From the cell containing the given text, extract its center point as (x, y) coordinate. 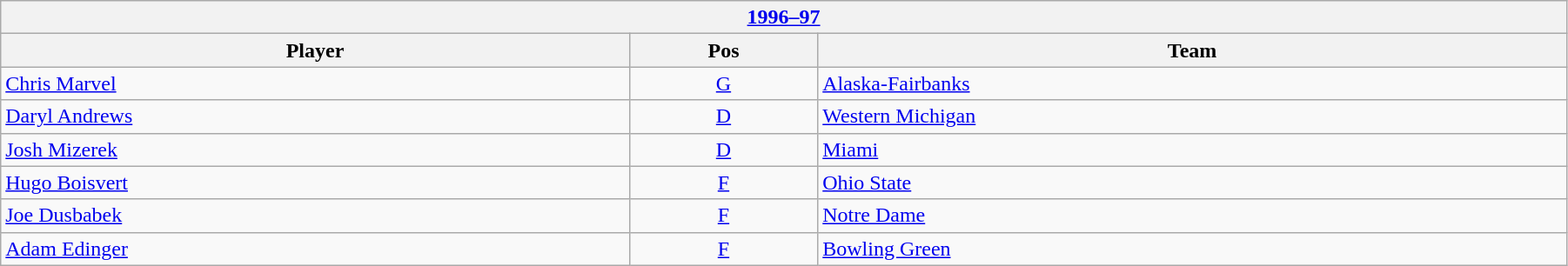
Daryl Andrews (315, 116)
Hugo Boisvert (315, 183)
Bowling Green (1192, 249)
Ohio State (1192, 183)
Team (1192, 50)
Miami (1192, 150)
Pos (724, 50)
Alaska-Fairbanks (1192, 83)
Notre Dame (1192, 216)
G (724, 83)
Joe Dusbabek (315, 216)
Josh Mizerek (315, 150)
Chris Marvel (315, 83)
Player (315, 50)
Western Michigan (1192, 116)
Adam Edinger (315, 249)
1996–97 (784, 17)
